Locate the cell with the specified text and output its (X, Y) center coordinate. 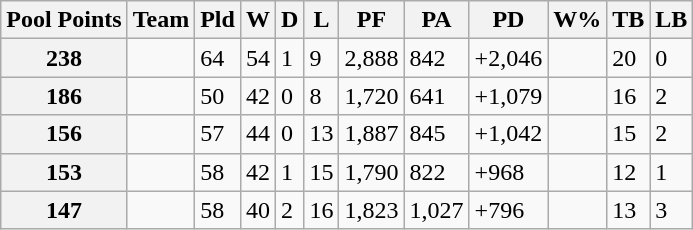
PD (508, 20)
+1,042 (508, 134)
8 (322, 96)
PF (372, 20)
40 (258, 210)
153 (64, 172)
1,027 (436, 210)
+2,046 (508, 58)
147 (64, 210)
822 (436, 172)
54 (258, 58)
TB (628, 20)
1,887 (372, 134)
1,720 (372, 96)
W (258, 20)
238 (64, 58)
20 (628, 58)
641 (436, 96)
+796 (508, 210)
156 (64, 134)
44 (258, 134)
LB (672, 20)
50 (218, 96)
57 (218, 134)
Pld (218, 20)
2,888 (372, 58)
3 (672, 210)
1,790 (372, 172)
845 (436, 134)
Team (161, 20)
9 (322, 58)
W% (578, 20)
1,823 (372, 210)
D (289, 20)
+1,079 (508, 96)
PA (436, 20)
64 (218, 58)
186 (64, 96)
L (322, 20)
842 (436, 58)
12 (628, 172)
+968 (508, 172)
Pool Points (64, 20)
